Find where the given text appears and provide that cell's center as (X, Y) coordinate. 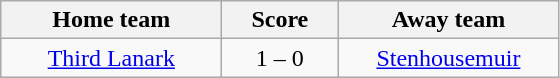
1 – 0 (280, 58)
Away team (448, 20)
Third Lanark (112, 58)
Stenhousemuir (448, 58)
Score (280, 20)
Home team (112, 20)
